Locate the cell with the specified text and output its [x, y] center coordinate. 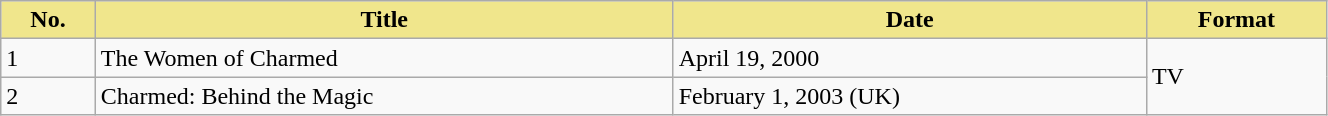
Charmed: Behind the Magic [384, 96]
1 [48, 58]
Format [1236, 20]
February 1, 2003 (UK) [910, 96]
2 [48, 96]
Title [384, 20]
No. [48, 20]
The Women of Charmed [384, 58]
Date [910, 20]
April 19, 2000 [910, 58]
TV [1236, 77]
